For the text-containing cell, return its midpoint in (x, y) coordinate format. 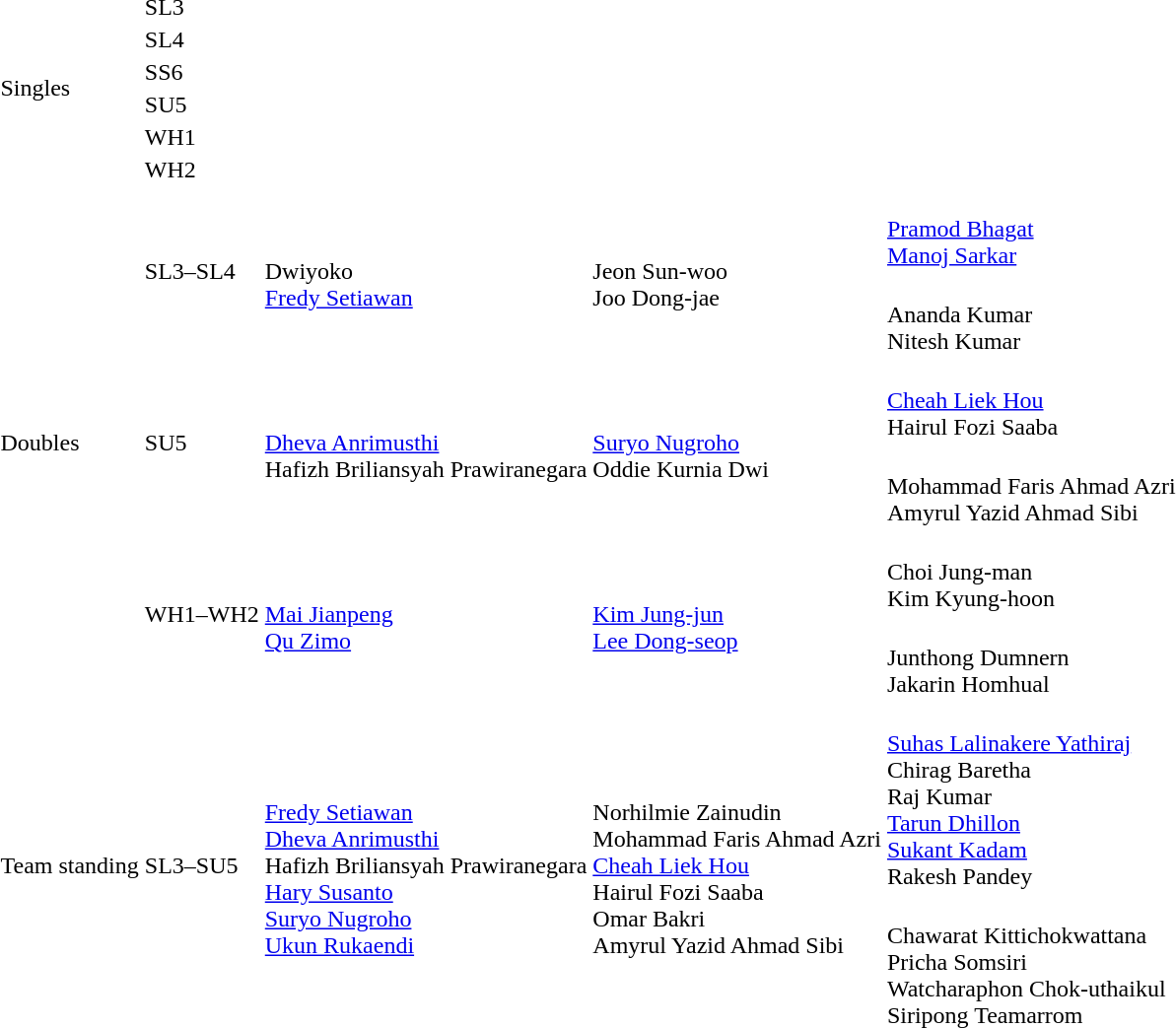
WH1–WH2 (201, 615)
SL4 (201, 39)
Jeon Sun-wooJoo Dong-jae (737, 272)
Kim Jung-junLee Dong-seop (737, 615)
Dheva AnrimusthiHafizh Briliansyah Prawiranegara (426, 444)
Suryo NugrohoOddie Kurnia Dwi (737, 444)
Mai JianpengQu Zimo (426, 615)
SL3–SL4 (201, 272)
WH2 (201, 170)
DwiyokoFredy Setiawan (426, 272)
WH1 (201, 137)
SS6 (201, 72)
